Scan for the cell matching the given text and deliver its (x, y) coordinate at center. 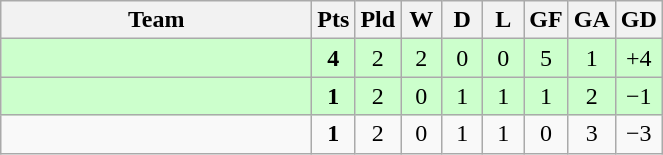
4 (334, 58)
5 (546, 58)
GA (592, 20)
D (462, 20)
Pld (378, 20)
3 (592, 134)
−1 (638, 96)
GD (638, 20)
Team (156, 20)
L (504, 20)
−3 (638, 134)
+4 (638, 58)
GF (546, 20)
W (422, 20)
Pts (334, 20)
